Scan for the cell matching the given text and deliver its [x, y] coordinate at center. 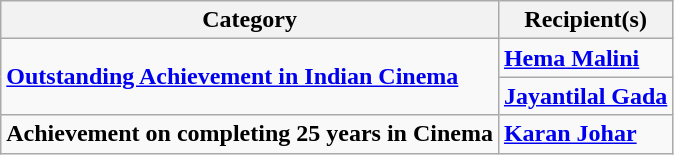
Karan Johar [585, 134]
Recipient(s) [585, 20]
Category [250, 20]
Hema Malini [585, 58]
Outstanding Achievement in Indian Cinema [250, 77]
Jayantilal Gada [585, 96]
Achievement on completing 25 years in Cinema [250, 134]
